Return (X, Y) of the center of cell containing provided text 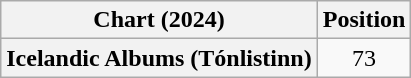
73 (364, 58)
Icelandic Albums (Tónlistinn) (159, 58)
Chart (2024) (159, 20)
Position (364, 20)
